Capture the cell that displays the provided text and extract its (x, y) central coordinate. 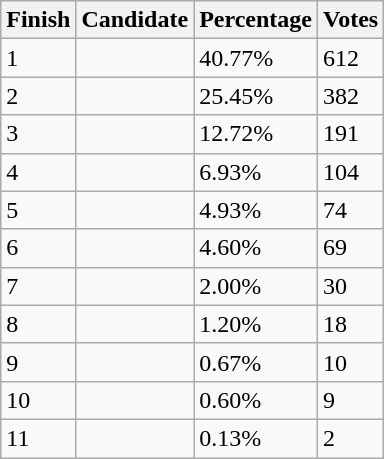
4 (38, 172)
40.77% (256, 58)
30 (350, 286)
3 (38, 134)
Finish (38, 20)
69 (350, 248)
0.67% (256, 362)
0.13% (256, 438)
382 (350, 96)
74 (350, 210)
0.60% (256, 400)
12.72% (256, 134)
6 (38, 248)
11 (38, 438)
1 (38, 58)
1.20% (256, 324)
4.93% (256, 210)
25.45% (256, 96)
4.60% (256, 248)
191 (350, 134)
18 (350, 324)
Votes (350, 20)
7 (38, 286)
104 (350, 172)
8 (38, 324)
2.00% (256, 286)
5 (38, 210)
6.93% (256, 172)
612 (350, 58)
Candidate (135, 20)
Percentage (256, 20)
